Return the [x, y] coordinate for the center point of the cell that contains the specified text.  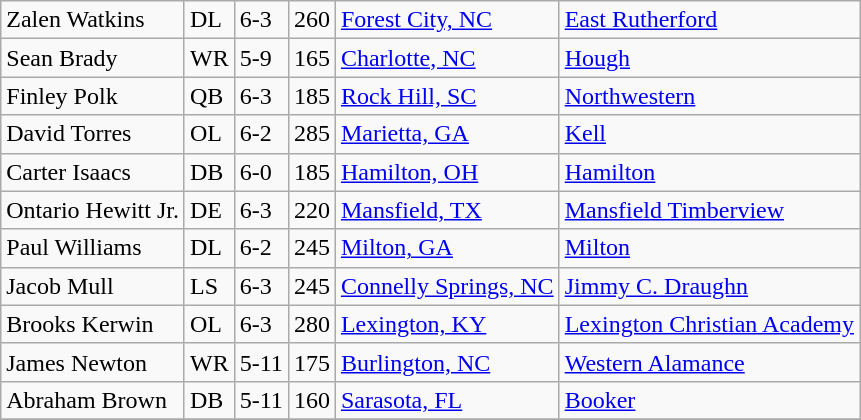
Connelly Springs, NC [447, 286]
Kell [709, 134]
David Torres [93, 134]
Finley Polk [93, 96]
165 [312, 58]
Booker [709, 400]
James Newton [93, 362]
Sean Brady [93, 58]
Jacob Mull [93, 286]
Brooks Kerwin [93, 324]
Charlotte, NC [447, 58]
160 [312, 400]
175 [312, 362]
East Rutherford [709, 20]
6-0 [261, 172]
Ontario Hewitt Jr. [93, 210]
Hough [709, 58]
Carter Isaacs [93, 172]
Western Alamance [709, 362]
Marietta, GA [447, 134]
DE [209, 210]
QB [209, 96]
220 [312, 210]
285 [312, 134]
Milton, GA [447, 248]
Mansfield, TX [447, 210]
LS [209, 286]
Northwestern [709, 96]
Forest City, NC [447, 20]
Lexington, KY [447, 324]
Lexington Christian Academy [709, 324]
Mansfield Timberview [709, 210]
260 [312, 20]
Hamilton, OH [447, 172]
Jimmy C. Draughn [709, 286]
280 [312, 324]
Sarasota, FL [447, 400]
Milton [709, 248]
Abraham Brown [93, 400]
5-9 [261, 58]
Zalen Watkins [93, 20]
Burlington, NC [447, 362]
Hamilton [709, 172]
Rock Hill, SC [447, 96]
Paul Williams [93, 248]
